For the text-containing cell, return its midpoint in (X, Y) coordinate format. 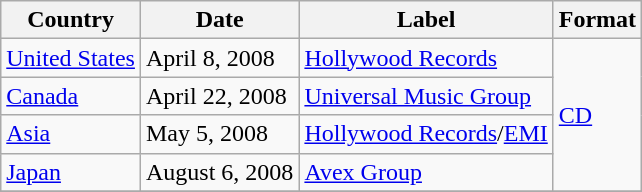
CD (597, 115)
Hollywood Records (426, 58)
Label (426, 20)
May 5, 2008 (219, 134)
Asia (71, 134)
United States (71, 58)
August 6, 2008 (219, 172)
Universal Music Group (426, 96)
Canada (71, 96)
April 8, 2008 (219, 58)
April 22, 2008 (219, 96)
Hollywood Records/EMI (426, 134)
Japan (71, 172)
Format (597, 20)
Date (219, 20)
Country (71, 20)
Avex Group (426, 172)
